Return the [x, y] coordinate for the center point of the cell that contains the specified text.  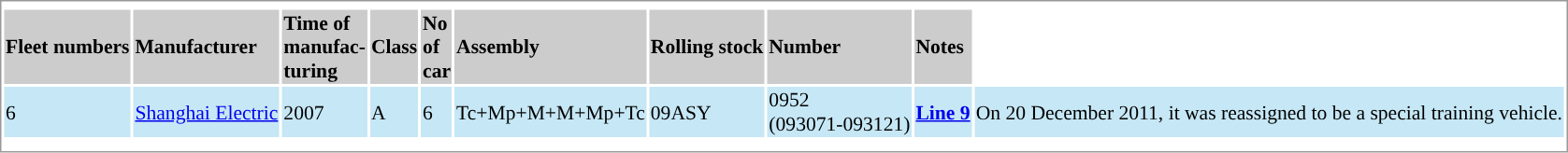
Class [394, 47]
Tc+Mp+M+M+Mp+Tc [552, 112]
A [394, 112]
Assembly [552, 47]
On 20 December 2011, it was reassigned to be a special training vehicle. [1269, 112]
Number [840, 47]
09ASY [707, 112]
Line 9 [942, 112]
No of car [438, 47]
Fleet numbers [67, 47]
0952(093071-093121) [840, 112]
Shanghai Electric [207, 112]
Manufacturer [207, 47]
Time of manufac-turing [325, 47]
Notes [942, 47]
2007 [325, 112]
Rolling stock [707, 47]
